From the cell containing the given text, extract its center point as (X, Y) coordinate. 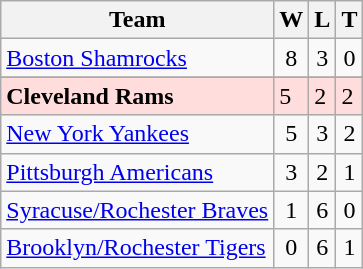
8 (292, 58)
T (350, 20)
Team (138, 20)
Boston Shamrocks (138, 58)
W (292, 20)
Pittsburgh Americans (138, 172)
L (322, 20)
Brooklyn/Rochester Tigers (138, 248)
Cleveland Rams (138, 96)
Syracuse/Rochester Braves (138, 210)
New York Yankees (138, 134)
